Extract the (x, y) coordinate from the center of the cell holding the provided text.  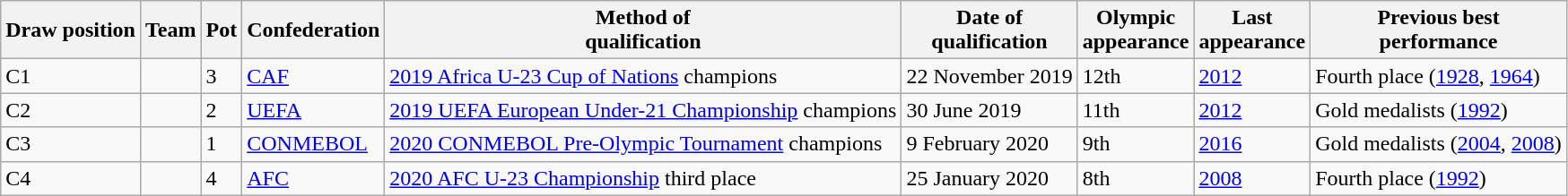
C4 (71, 178)
CONMEBOL (314, 144)
Confederation (314, 30)
Fourth place (1928, 1964) (1439, 76)
Lastappearance (1252, 30)
30 June 2019 (989, 110)
Draw position (71, 30)
UEFA (314, 110)
AFC (314, 178)
2 (222, 110)
2019 UEFA European Under-21 Championship champions (643, 110)
1 (222, 144)
C3 (71, 144)
2008 (1252, 178)
11th (1136, 110)
9th (1136, 144)
Gold medalists (1992) (1439, 110)
9 February 2020 (989, 144)
C1 (71, 76)
Date ofqualification (989, 30)
Gold medalists (2004, 2008) (1439, 144)
Previous bestperformance (1439, 30)
Olympicappearance (1136, 30)
Pot (222, 30)
Team (170, 30)
4 (222, 178)
25 January 2020 (989, 178)
3 (222, 76)
2020 AFC U-23 Championship third place (643, 178)
2019 Africa U-23 Cup of Nations champions (643, 76)
2016 (1252, 144)
Method ofqualification (643, 30)
12th (1136, 76)
22 November 2019 (989, 76)
Fourth place (1992) (1439, 178)
2020 CONMEBOL Pre-Olympic Tournament champions (643, 144)
CAF (314, 76)
8th (1136, 178)
C2 (71, 110)
